Locate the cell with the specified text and output its [X, Y] center coordinate. 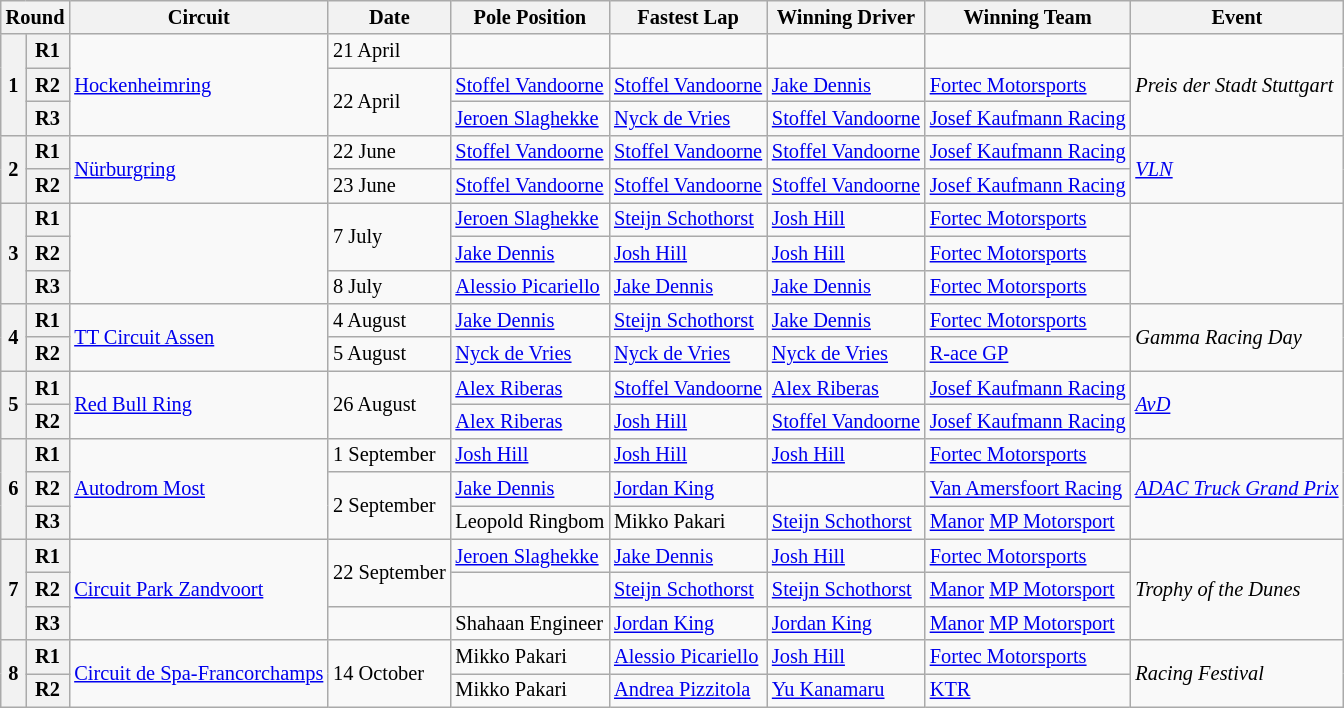
ADAC Truck Grand Prix [1236, 488]
Nürburgring [198, 168]
Event [1236, 17]
8 July [389, 287]
Circuit Park Zandvoort [198, 590]
Autodrom Most [198, 488]
TT Circuit Assen [198, 336]
22 April [389, 102]
R-ace GP [1028, 354]
4 [14, 336]
4 August [389, 320]
Winning Team [1028, 17]
2 September [389, 506]
VLN [1236, 168]
Red Bull Ring [198, 404]
Gamma Racing Day [1236, 336]
Pole Position [530, 17]
Circuit de Spa-Francorchamps [198, 674]
22 June [389, 152]
26 August [389, 404]
Preis der Stadt Stuttgart [1236, 84]
Trophy of the Dunes [1236, 590]
23 June [389, 186]
7 [14, 590]
7 July [389, 236]
8 [14, 674]
5 [14, 404]
2 [14, 168]
1 September [389, 455]
1 [14, 84]
AvD [1236, 404]
Round [36, 17]
5 August [389, 354]
Fastest Lap [688, 17]
Yu Kanamaru [846, 690]
3 [14, 252]
21 April [389, 51]
Van Amersfoort Racing [1028, 489]
Leopold Ringbom [530, 522]
6 [14, 488]
14 October [389, 674]
Racing Festival [1236, 674]
Shahaan Engineer [530, 623]
Winning Driver [846, 17]
Date [389, 17]
Circuit [198, 17]
22 September [389, 572]
Andrea Pizzitola [688, 690]
KTR [1028, 690]
Hockenheimring [198, 84]
